From the cell containing the given text, extract its center point as (x, y) coordinate. 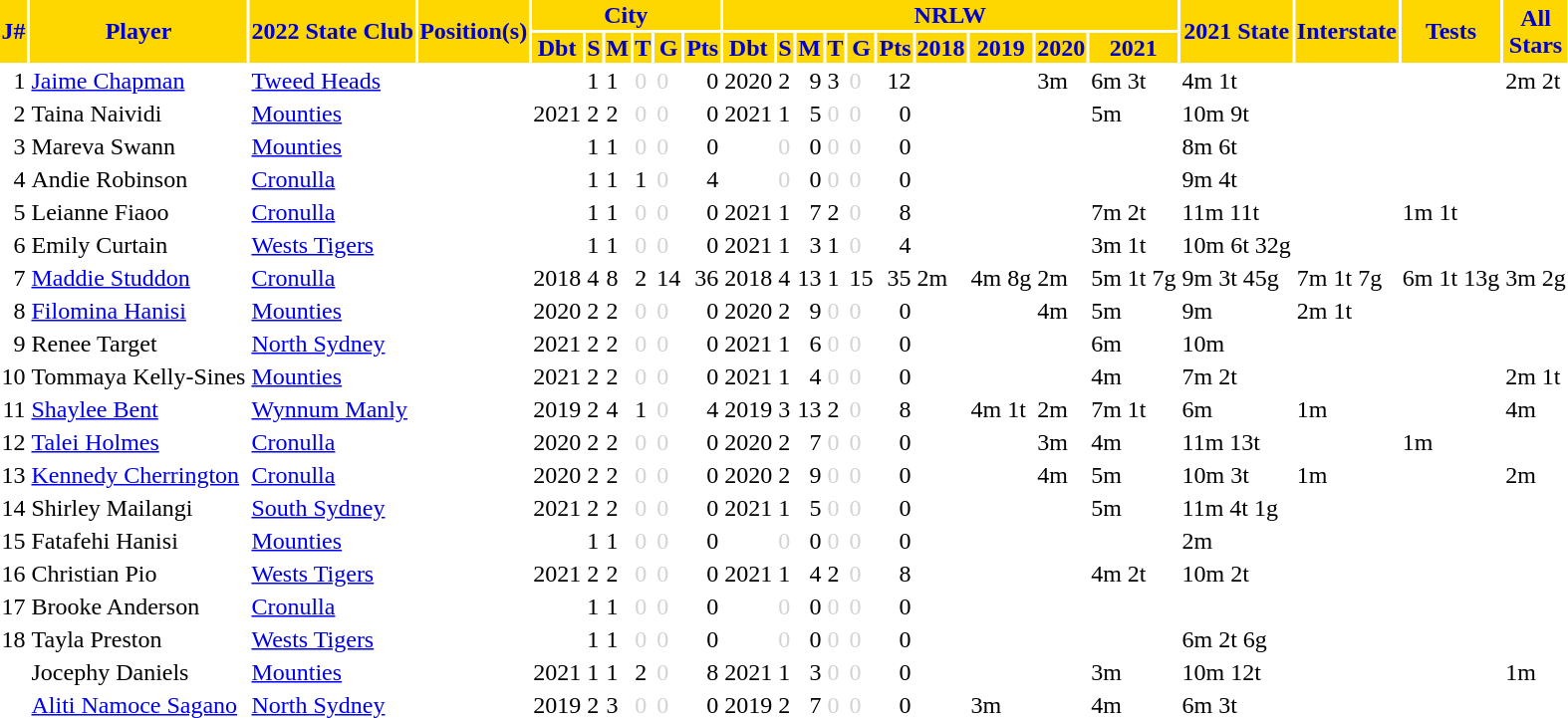
J# (14, 32)
Position(s) (474, 32)
11m 13t (1236, 442)
Maddie Studdon (138, 278)
17 (14, 606)
10m 9t (1236, 114)
7m 1t 7g (1347, 278)
Tommaya Kelly-Sines (138, 376)
Tweed Heads (333, 81)
Interstate (1347, 32)
5m 1t 7g (1134, 278)
4m 2t (1134, 574)
10m (1236, 344)
11 (14, 409)
Emily Curtain (138, 245)
Andie Robinson (138, 179)
Wynnum Manly (333, 409)
South Sydney (333, 508)
36 (703, 278)
18 (14, 639)
11m 4t 1g (1236, 508)
10 (14, 376)
11m 11t (1236, 212)
Mareva Swann (138, 146)
2022 State Club (333, 32)
Renee Target (138, 344)
10m 6t 32g (1236, 245)
Shirley Mailangi (138, 508)
Jaime Chapman (138, 81)
2021 State (1236, 32)
2m 2t (1536, 81)
10m 12t (1236, 672)
City (626, 15)
9m 3t 45g (1236, 278)
Fatafehi Hanisi (138, 541)
3m 1t (1134, 245)
Player (138, 32)
6m 3t (1134, 81)
Talei Holmes (138, 442)
9m (1236, 311)
Tayla Preston (138, 639)
8m 6t (1236, 146)
10m 3t (1236, 475)
Leianne Fiaoo (138, 212)
16 (14, 574)
NRLW (950, 15)
Brooke Anderson (138, 606)
North Sydney (333, 344)
Filomina Hanisi (138, 311)
Tests (1450, 32)
10m 2t (1236, 574)
Taina Naividi (138, 114)
6m 2t 6g (1236, 639)
Christian Pio (138, 574)
Jocephy Daniels (138, 672)
6m 1t 13g (1450, 278)
Kennedy Cherrington (138, 475)
7m 1t (1134, 409)
35 (895, 278)
3m 2g (1536, 278)
9m 4t (1236, 179)
All Stars (1536, 32)
1m 1t (1450, 212)
Shaylee Bent (138, 409)
4m 8g (1001, 278)
